Capture the cell that displays the provided text and extract its [x, y] central coordinate. 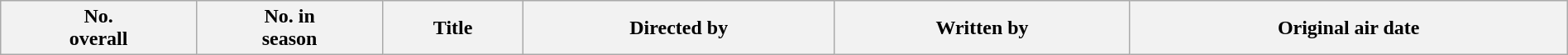
Written by [982, 28]
No. inseason [289, 28]
Directed by [678, 28]
No.overall [99, 28]
Original air date [1348, 28]
Title [453, 28]
